Find where the given text appears and provide that cell's center as (X, Y) coordinate. 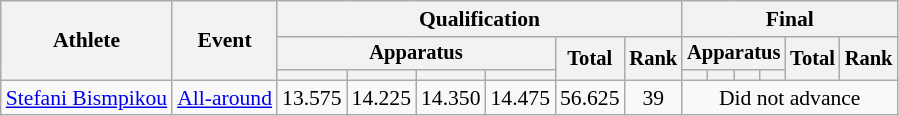
Athlete (86, 40)
14.225 (382, 98)
Event (224, 40)
Stefani Bismpikou (86, 98)
Final (790, 19)
14.350 (450, 98)
Did not advance (790, 98)
Qualification (480, 19)
All-around (224, 98)
14.475 (520, 98)
56.625 (590, 98)
39 (653, 98)
13.575 (312, 98)
